Output the (X, Y) coordinate of the center of the cell containing the given text.  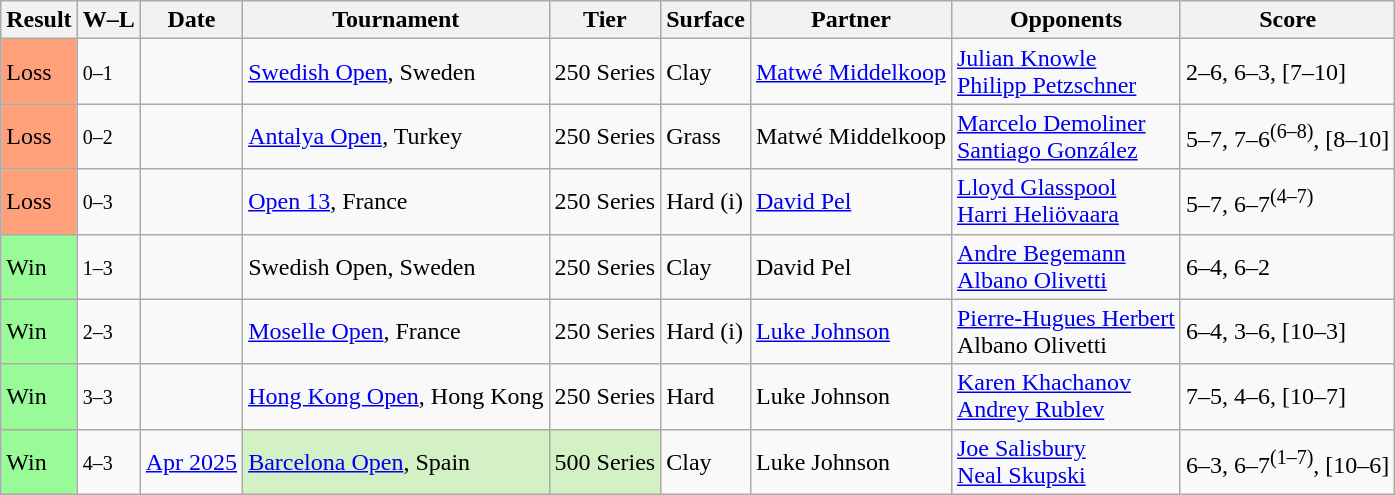
Karen Khachanov Andrey Rublev (1066, 396)
Score (1287, 20)
Hong Kong Open, Hong Kong (396, 396)
6–4, 3–6, [10–3] (1287, 332)
Apr 2025 (191, 462)
5–7, 6–7(4–7) (1287, 202)
Antalya Open, Turkey (396, 136)
0–3 (108, 202)
Joe Salisbury Neal Skupski (1066, 462)
5–7, 7–6(6–8), [8–10] (1287, 136)
6–3, 6–7(1–7), [10–6] (1287, 462)
Julian Knowle Philipp Petzschner (1066, 72)
W–L (108, 20)
7–5, 4–6, [10–7] (1287, 396)
Moselle Open, France (396, 332)
Open 13, France (396, 202)
2–6, 6–3, [7–10] (1287, 72)
Surface (706, 20)
0–2 (108, 136)
Opponents (1066, 20)
Pierre-Hugues Herbert Albano Olivetti (1066, 332)
Partner (850, 20)
0–1 (108, 72)
Tier (605, 20)
Hard (706, 396)
Marcelo Demoliner Santiago González (1066, 136)
1–3 (108, 266)
Barcelona Open, Spain (396, 462)
Andre Begemann Albano Olivetti (1066, 266)
3–3 (108, 396)
Result (39, 20)
Lloyd Glasspool Harri Heliövaara (1066, 202)
Date (191, 20)
500 Series (605, 462)
Tournament (396, 20)
4–3 (108, 462)
2–3 (108, 332)
6–4, 6–2 (1287, 266)
Grass (706, 136)
